Extract the (x, y) coordinate from the center of the cell holding the provided text.  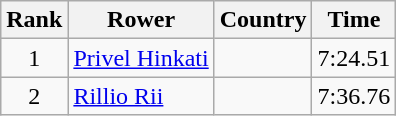
Country (263, 20)
2 (34, 96)
Rillio Rii (141, 96)
1 (34, 58)
7:36.76 (354, 96)
Privel Hinkati (141, 58)
Time (354, 20)
Rower (141, 20)
7:24.51 (354, 58)
Rank (34, 20)
